Find where the given text appears and provide that cell's center as [X, Y] coordinate. 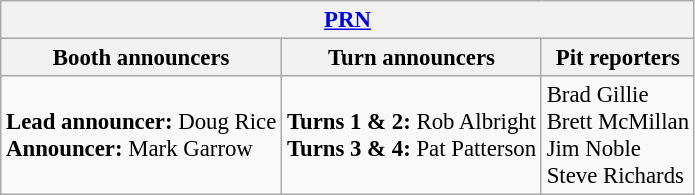
Turns 1 & 2: Rob AlbrightTurns 3 & 4: Pat Patterson [412, 136]
Booth announcers [142, 58]
Turn announcers [412, 58]
Brad GillieBrett McMillanJim NobleSteve Richards [618, 136]
PRN [348, 20]
Pit reporters [618, 58]
Lead announcer: Doug RiceAnnouncer: Mark Garrow [142, 136]
